Detect which cell encompasses the target text, then output its (x, y) center coordinate. 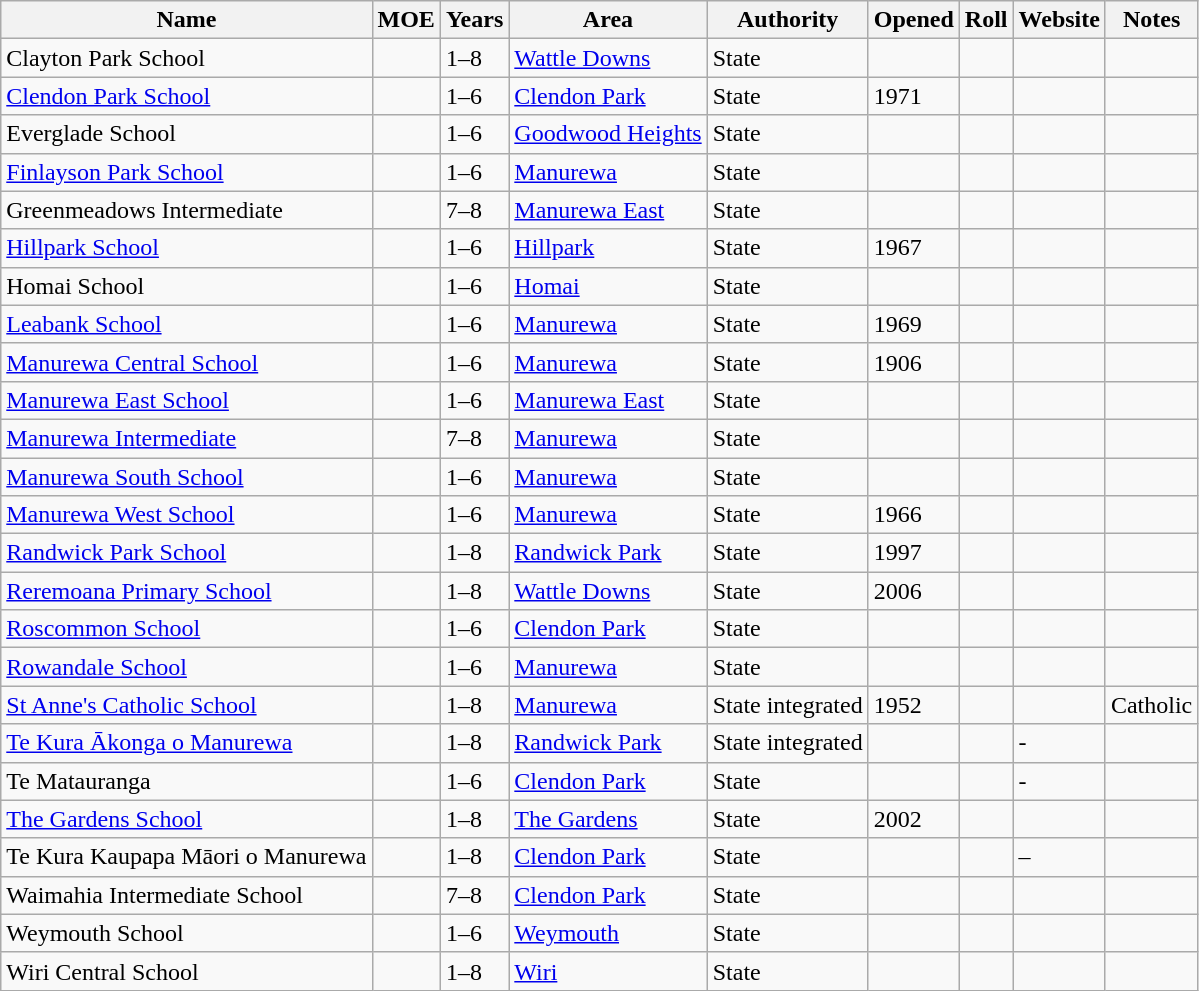
Roscommon School (186, 629)
Hillpark School (186, 248)
Clendon Park School (186, 96)
1969 (914, 324)
Hillpark (608, 248)
Clayton Park School (186, 58)
Finlayson Park School (186, 172)
2002 (914, 819)
Authority (788, 20)
MOE (406, 20)
Name (186, 20)
1971 (914, 96)
Roll (986, 20)
St Anne's Catholic School (186, 705)
1967 (914, 248)
Manurewa East School (186, 400)
Homai School (186, 286)
1997 (914, 553)
Te Matauranga (186, 781)
Te Kura Kaupapa Māori o Manurewa (186, 857)
Website (1059, 20)
Manurewa Intermediate (186, 438)
Reremoana Primary School (186, 591)
Manurewa Central School (186, 362)
Opened (914, 20)
Catholic (1151, 705)
Rowandale School (186, 667)
Homai (608, 286)
Goodwood Heights (608, 134)
Wiri Central School (186, 971)
Everglade School (186, 134)
2006 (914, 591)
1952 (914, 705)
Waimahia Intermediate School (186, 895)
Wiri (608, 971)
1906 (914, 362)
Notes (1151, 20)
Te Kura Ākonga o Manurewa (186, 743)
1966 (914, 515)
Manurewa South School (186, 477)
Randwick Park School (186, 553)
The Gardens School (186, 819)
Weymouth School (186, 933)
Greenmeadows Intermediate (186, 210)
Manurewa West School (186, 515)
The Gardens (608, 819)
Years (474, 20)
– (1059, 857)
Leabank School (186, 324)
Weymouth (608, 933)
Area (608, 20)
